Return the [x, y] coordinate for the center point of the cell that contains the specified text.  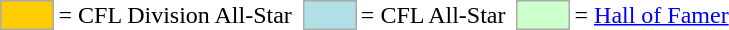
= CFL All-Star [433, 15]
= CFL Division All-Star [175, 15]
